Return the (X, Y) coordinate for the center point of the cell that contains the specified text.  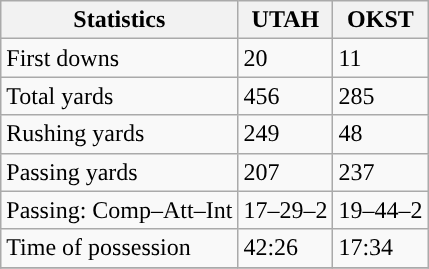
48 (380, 134)
Passing yards (120, 172)
UTAH (286, 20)
Statistics (120, 20)
285 (380, 96)
First downs (120, 58)
Total yards (120, 96)
42:26 (286, 248)
Time of possession (120, 248)
OKST (380, 20)
17–29–2 (286, 210)
Passing: Comp–Att–Int (120, 210)
19–44–2 (380, 210)
Rushing yards (120, 134)
20 (286, 58)
249 (286, 134)
11 (380, 58)
456 (286, 96)
207 (286, 172)
17:34 (380, 248)
237 (380, 172)
